Detect which cell encompasses the target text, then output its (x, y) center coordinate. 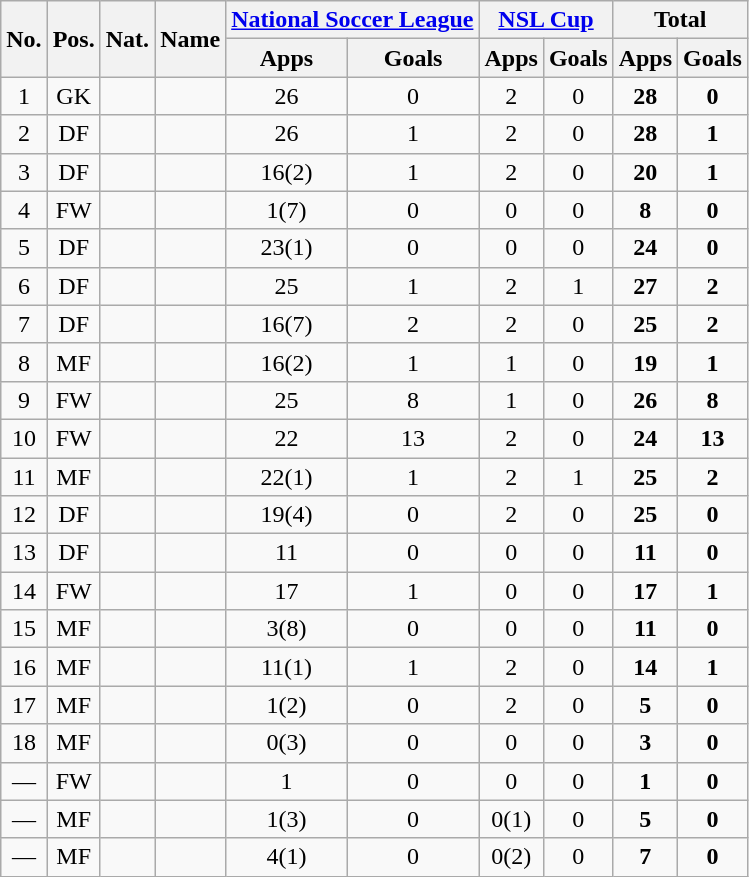
GK (74, 96)
22 (287, 438)
19 (645, 362)
Pos. (74, 39)
NSL Cup (546, 20)
1(3) (287, 819)
4(1) (287, 857)
19(4) (287, 515)
16 (24, 667)
No. (24, 39)
16(7) (287, 324)
6 (24, 286)
Nat. (127, 39)
1(7) (287, 210)
27 (645, 286)
0(3) (287, 743)
3(8) (287, 629)
Total (680, 20)
National Soccer League (352, 20)
9 (24, 400)
1(2) (287, 705)
20 (645, 172)
4 (24, 210)
23(1) (287, 248)
12 (24, 515)
22(1) (287, 477)
Name (190, 39)
15 (24, 629)
0(1) (511, 819)
10 (24, 438)
11(1) (287, 667)
0(2) (511, 857)
18 (24, 743)
